Return the (x, y) coordinate for the center point of the cell that contains the specified text.  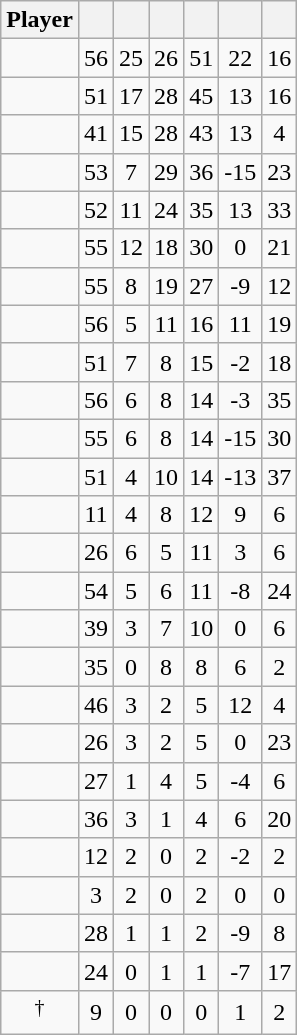
52 (96, 210)
33 (280, 210)
39 (96, 629)
37 (280, 477)
† (40, 1012)
29 (166, 172)
-3 (240, 400)
43 (202, 134)
45 (202, 96)
54 (96, 591)
22 (240, 58)
20 (280, 819)
-13 (240, 477)
Player (40, 20)
-4 (240, 781)
53 (96, 172)
41 (96, 134)
25 (132, 58)
-7 (240, 971)
21 (280, 248)
-8 (240, 591)
46 (96, 705)
